Output the (x, y) coordinate of the center of the cell containing the given text.  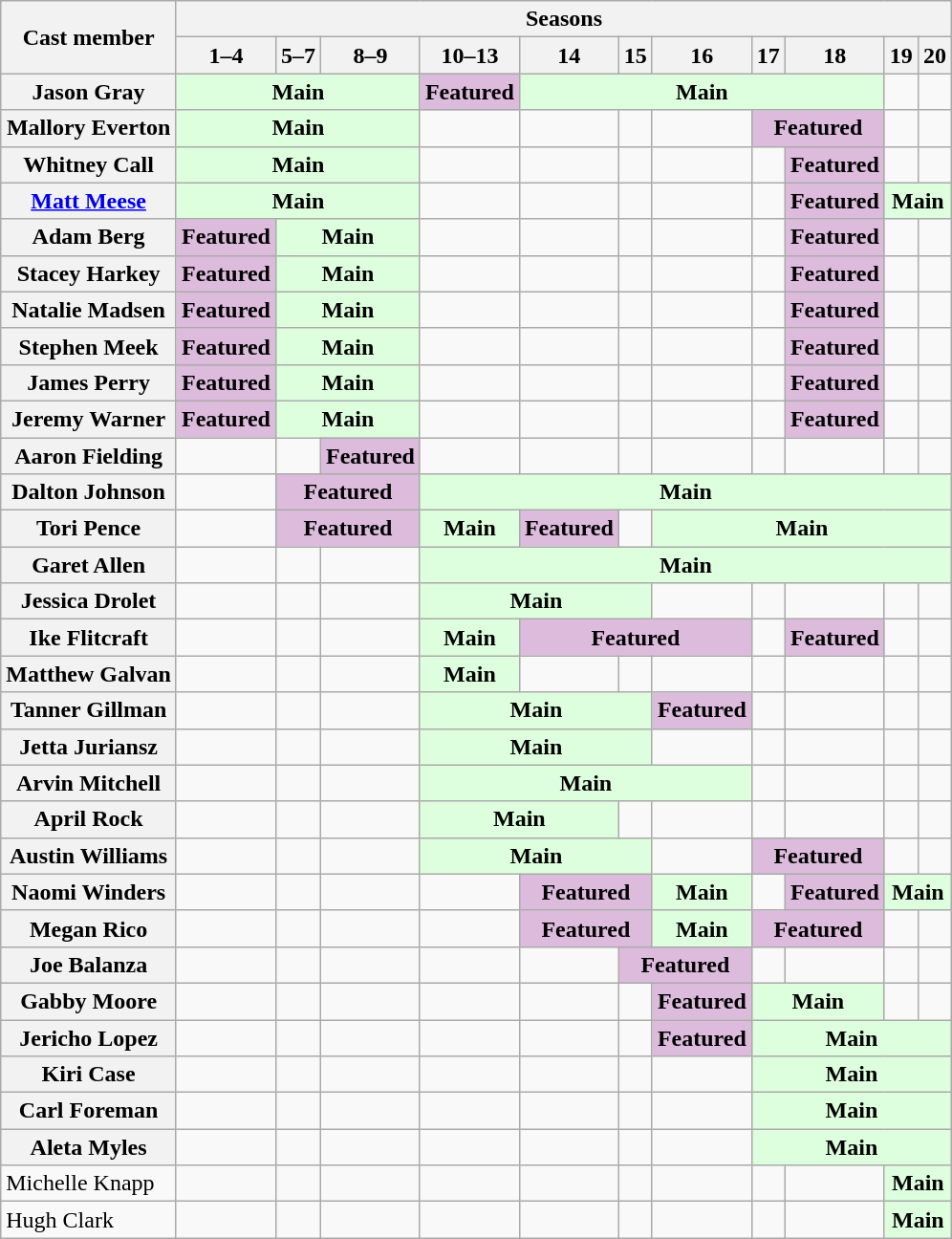
Hugh Clark (89, 1220)
Jericho Lopez (89, 1037)
5–7 (298, 55)
Joe Balanza (89, 965)
8–9 (370, 55)
Kiri Case (89, 1075)
15 (635, 55)
Megan Rico (89, 928)
Carl Foreman (89, 1111)
Jessica Drolet (89, 601)
Naomi Winders (89, 892)
17 (768, 55)
Mallory Everton (89, 128)
20 (935, 55)
Dalton Johnson (89, 492)
Stacey Harkey (89, 273)
Adam Berg (89, 237)
Michelle Knapp (89, 1184)
Austin Williams (89, 856)
Whitney Call (89, 164)
14 (569, 55)
Aaron Fielding (89, 456)
Tori Pence (89, 529)
Stephen Meek (89, 346)
Aleta Myles (89, 1147)
Garet Allen (89, 565)
10–13 (469, 55)
Arvin Mitchell (89, 783)
1–4 (226, 55)
Jeremy Warner (89, 419)
Matt Meese (89, 201)
Natalie Madsen (89, 310)
James Perry (89, 382)
Seasons (564, 19)
16 (702, 55)
Ike Flitcraft (89, 638)
Matthew Galvan (89, 674)
Tanner Gillman (89, 710)
19 (900, 55)
18 (834, 55)
Gabby Moore (89, 1001)
Cast member (89, 37)
Jetta Juriansz (89, 747)
Jason Gray (89, 92)
April Rock (89, 819)
